Provide the (X, Y) coordinate of the cell's center where the given text is located.  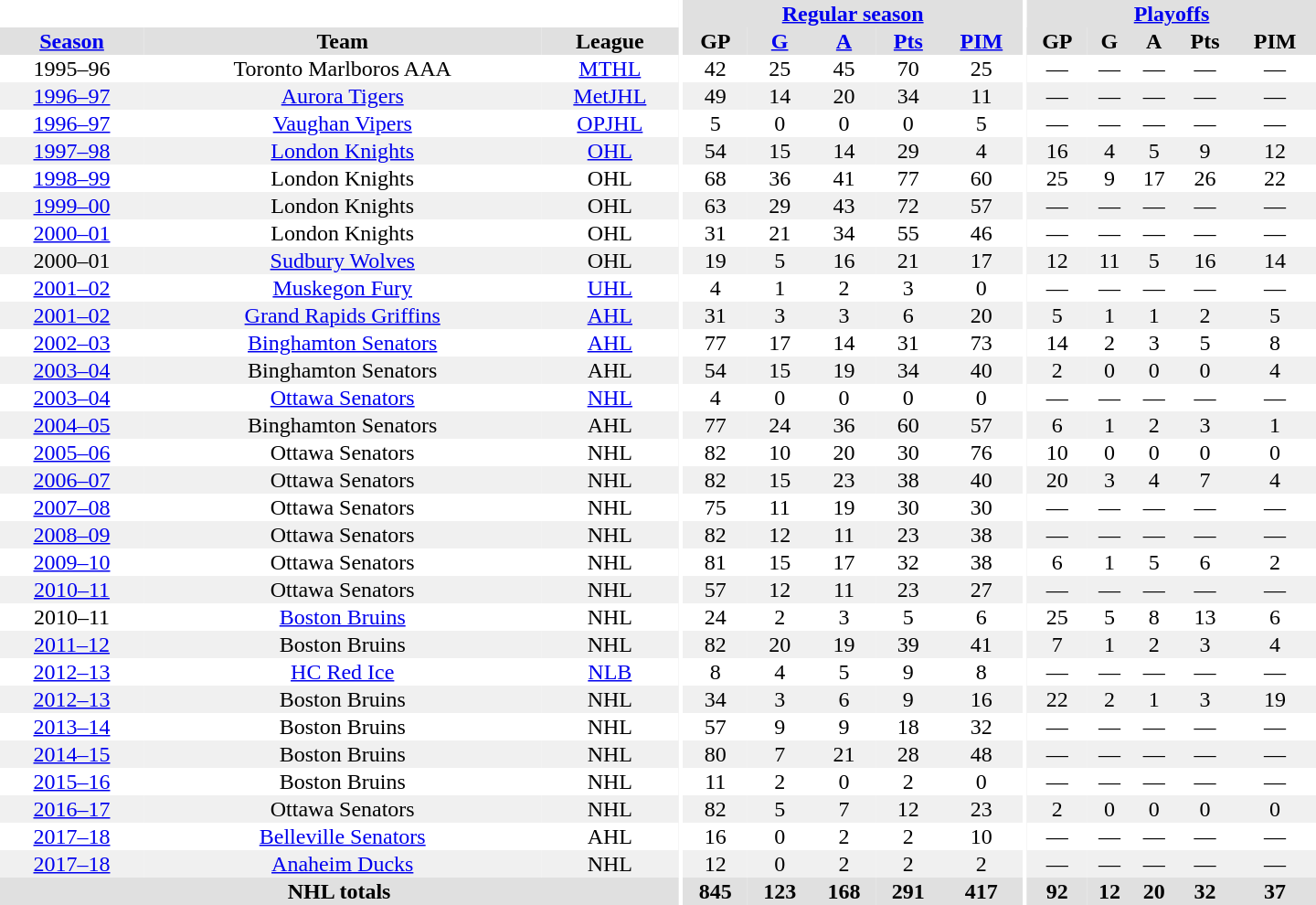
Team (342, 41)
2015–16 (71, 782)
80 (716, 754)
13 (1205, 617)
2004–05 (71, 425)
2002–03 (71, 343)
18 (908, 727)
48 (982, 754)
1998–99 (71, 178)
81 (716, 562)
2014–15 (71, 754)
37 (1275, 891)
417 (982, 891)
2007–08 (71, 507)
Anaheim Ducks (342, 864)
845 (716, 891)
291 (908, 891)
123 (780, 891)
2008–09 (71, 535)
73 (982, 343)
Muskegon Fury (342, 288)
MTHL (610, 69)
75 (716, 507)
UHL (610, 288)
1995–96 (71, 69)
28 (908, 754)
27 (982, 590)
2006–07 (71, 480)
HC Red Ice (342, 672)
NLB (610, 672)
Toronto Marlboros AAA (342, 69)
45 (844, 69)
2016–17 (71, 809)
42 (716, 69)
Grand Rapids Griffins (342, 315)
55 (908, 233)
92 (1057, 891)
1997–98 (71, 151)
39 (908, 644)
Vaughan Vipers (342, 123)
2013–14 (71, 727)
2009–10 (71, 562)
NHL totals (339, 891)
72 (908, 206)
76 (982, 452)
Regular season (854, 14)
MetJHL (610, 96)
63 (716, 206)
68 (716, 178)
2005–06 (71, 452)
Aurora Tigers (342, 96)
168 (844, 891)
26 (1205, 178)
43 (844, 206)
OPJHL (610, 123)
Playoffs (1172, 14)
2011–12 (71, 644)
Belleville Senators (342, 836)
League (610, 41)
Season (71, 41)
46 (982, 233)
Sudbury Wolves (342, 261)
1999–00 (71, 206)
49 (716, 96)
70 (908, 69)
